Output the (X, Y) coordinate of the center of the cell containing the given text.  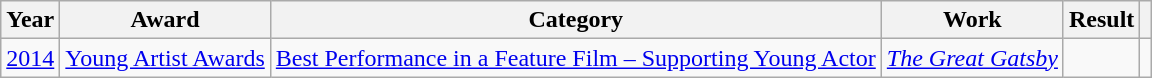
Young Artist Awards (165, 58)
Year (30, 20)
Result (1101, 20)
Category (576, 20)
Best Performance in a Feature Film – Supporting Young Actor (576, 58)
Work (972, 20)
2014 (30, 58)
The Great Gatsby (972, 58)
Award (165, 20)
